Return [x, y] of the center of cell containing provided text 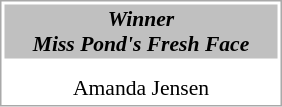
Amanda Jensen [140, 88]
WinnerMiss Pond's Fresh Face [140, 31]
